Locate the cell with the specified text and output its (x, y) center coordinate. 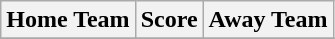
Away Team (268, 20)
Home Team (68, 20)
Score (169, 20)
